Search for the cell housing the specified text and yield its [X, Y] center coordinate. 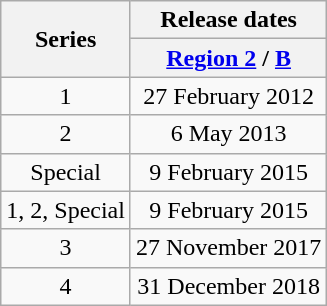
4 [66, 286]
Region 2 / B [228, 58]
1, 2, Special [66, 210]
1 [66, 96]
Release dates [228, 20]
3 [66, 248]
Series [66, 39]
2 [66, 134]
Special [66, 172]
27 February 2012 [228, 96]
27 November 2017 [228, 248]
31 December 2018 [228, 286]
6 May 2013 [228, 134]
